Identify which cell holds the provided text, then report its (X, Y) central coordinate. 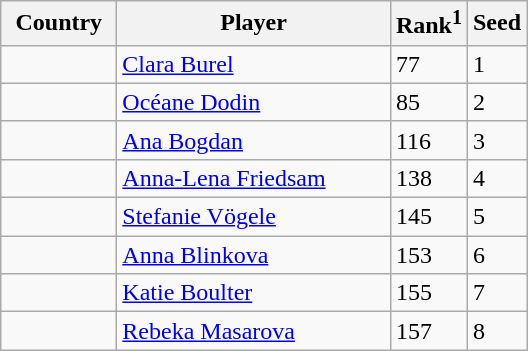
Anna-Lena Friedsam (254, 178)
77 (428, 64)
Player (254, 24)
153 (428, 255)
138 (428, 178)
155 (428, 293)
Stefanie Vögele (254, 217)
7 (496, 293)
116 (428, 140)
Ana Bogdan (254, 140)
Country (59, 24)
Rank1 (428, 24)
Seed (496, 24)
1 (496, 64)
157 (428, 331)
4 (496, 178)
3 (496, 140)
Anna Blinkova (254, 255)
145 (428, 217)
85 (428, 102)
6 (496, 255)
5 (496, 217)
2 (496, 102)
Katie Boulter (254, 293)
Clara Burel (254, 64)
Rebeka Masarova (254, 331)
Océane Dodin (254, 102)
8 (496, 331)
